Pinpoint the cell where the given text exists, returning its [x, y] midpoint coordinate. 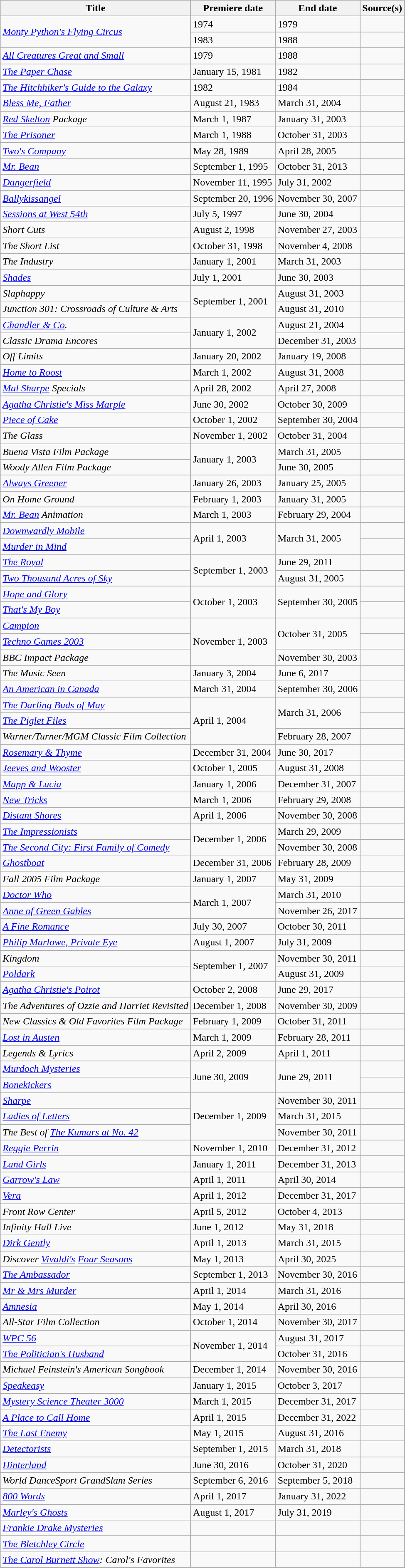
June 30, 2016 [233, 1464]
September 30, 2005 [318, 602]
November 30, 2007 [318, 198]
January 1, 2006 [233, 784]
Frankie Drake Mysteries [96, 1528]
June 6, 2017 [318, 673]
The Carol Burnett Show: Carol's Favorites [96, 1560]
September 1, 2003 [233, 570]
A Fine Romance [96, 926]
1983 [233, 40]
December 31, 2004 [233, 752]
April 30, 2025 [318, 1259]
August 21, 2004 [318, 325]
Classic Drama Encores [96, 341]
June 29, 2017 [318, 990]
The Piglet Files [96, 721]
January 3, 2004 [233, 673]
Marley's Ghosts [96, 1512]
January 25, 2005 [318, 483]
March 1, 2003 [233, 515]
Ghostboat [96, 863]
January 15, 1981 [233, 72]
WPC 56 [96, 1338]
May 1, 2015 [233, 1433]
Off Limits [96, 356]
April 1, 2015 [233, 1417]
January 1, 2002 [233, 333]
December 1, 2009 [233, 1116]
Philip Marlowe, Private Eye [96, 942]
April 1, 2014 [233, 1291]
1974 [233, 24]
The Prisoner [96, 135]
1984 [318, 87]
Speakeasy [96, 1385]
February 29, 2008 [318, 800]
February 29, 2004 [318, 515]
April 1, 2012 [233, 1195]
August 31, 2010 [318, 309]
Doctor Who [96, 895]
April 30, 2016 [318, 1306]
April 1, 2004 [233, 721]
Chandler & Co. [96, 325]
Two Thousand Acres of Sky [96, 578]
October 1, 2014 [233, 1322]
On Home Ground [96, 499]
The Darling Buds of May [96, 705]
April 2, 2009 [233, 1053]
June 30, 2005 [318, 467]
Campion [96, 626]
October 30, 2009 [318, 404]
August 31, 2016 [318, 1433]
End date [318, 8]
March 31, 2010 [318, 895]
BBC Impact Package [96, 657]
April 1, 2006 [233, 816]
September 1, 2007 [233, 966]
April 5, 2012 [233, 1212]
December 1, 2006 [233, 839]
The Music Seen [96, 673]
April 28, 2002 [233, 388]
A Place to Call Home [96, 1417]
Land Girls [96, 1164]
Amnesia [96, 1306]
November 30, 2003 [318, 657]
January 1, 2007 [233, 879]
Sharpe [96, 1101]
September 1, 2013 [233, 1275]
April 30, 2014 [318, 1180]
February 28, 2011 [318, 1037]
September 1, 2015 [233, 1449]
Hinterland [96, 1464]
Michael Feinstein's American Songbook [96, 1370]
The Last Enemy [96, 1433]
December 31, 2007 [318, 784]
April 28, 2005 [318, 151]
November 1, 2014 [233, 1346]
July 31, 2019 [318, 1512]
October 1, 2003 [233, 602]
Fall 2005 Film Package [96, 879]
June 30, 2009 [233, 1077]
May 28, 1989 [233, 151]
The Bletchley Circle [96, 1544]
That's My Boy [96, 610]
Junction 301: Crossroads of Culture & Arts [96, 309]
December 31, 2003 [318, 341]
October 31, 2016 [318, 1354]
Murdoch Mysteries [96, 1069]
October 31, 2011 [318, 1021]
June 30, 2003 [318, 277]
Title [96, 8]
Warner/Turner/MGM Classic Film Collection [96, 737]
Garrow's Law [96, 1180]
July 1, 2001 [233, 277]
Buena Vista Film Package [96, 451]
November 30, 2009 [318, 1006]
February 28, 2009 [318, 863]
November 1, 2002 [233, 435]
The Royal [96, 562]
March 1, 1988 [233, 135]
October 31, 2004 [318, 435]
November 26, 2017 [318, 910]
March 1, 2006 [233, 800]
January 19, 2008 [318, 356]
June 30, 2004 [318, 214]
November 30, 2017 [318, 1322]
March 1, 2009 [233, 1037]
June 1, 2012 [233, 1227]
Detectorists [96, 1449]
Two's Company [96, 151]
August 21, 1983 [233, 103]
Techno Games 2003 [96, 641]
Infinity Hall Live [96, 1227]
Home to Roost [96, 372]
March 1, 1987 [233, 119]
Legends & Lyrics [96, 1053]
Ballykissangel [96, 198]
January 1, 2003 [233, 459]
Mr. Bean Animation [96, 515]
January 20, 2002 [233, 356]
March 29, 2009 [318, 831]
World DanceSport GrandSlam Series [96, 1481]
September 1, 1995 [233, 166]
Agatha Christie's Poirot [96, 990]
October 3, 2017 [318, 1385]
May 1, 2013 [233, 1259]
March 31, 2003 [318, 262]
January 31, 2005 [318, 499]
October 31, 2020 [318, 1464]
The Glass [96, 435]
Agatha Christie's Miss Marple [96, 404]
Mr & Mrs Murder [96, 1291]
Dirk Gently [96, 1243]
August 1, 2017 [233, 1512]
Rosemary & Thyme [96, 752]
March 31, 2016 [318, 1291]
August 31, 2009 [318, 974]
July 5, 1997 [233, 214]
November 1, 2003 [233, 641]
May 1, 2014 [233, 1306]
October 1, 2002 [233, 420]
July 31, 2009 [318, 942]
December 1, 2014 [233, 1370]
December 31, 2013 [318, 1164]
April 27, 2008 [318, 388]
New Classics & Old Favorites Film Package [96, 1021]
April 1, 2003 [233, 539]
May 31, 2018 [318, 1227]
February 1, 2003 [233, 499]
The Politician's Husband [96, 1354]
Mal Sharpe Specials [96, 388]
Premiere date [233, 8]
January 1, 2011 [233, 1164]
September 6, 2016 [233, 1481]
The Industry [96, 262]
November 11, 1995 [233, 182]
January 26, 2003 [233, 483]
June 30, 2017 [318, 752]
August 31, 2017 [318, 1338]
January 31, 2022 [318, 1496]
November 1, 2010 [233, 1148]
March 1, 2007 [233, 903]
Piece of Cake [96, 420]
The Adventures of Ozzie and Harriet Revisited [96, 1006]
October 31, 2003 [318, 135]
October 31, 2005 [318, 633]
800 Words [96, 1496]
Shades [96, 277]
October 30, 2011 [318, 926]
Woody Allen Film Package [96, 467]
January 31, 2003 [318, 119]
December 1, 2008 [233, 1006]
October 31, 2013 [318, 166]
Ladies of Letters [96, 1116]
Slaphappy [96, 293]
Distant Shores [96, 816]
Dangerfield [96, 182]
Mystery Science Theater 3000 [96, 1401]
Always Greener [96, 483]
The Best of The Kumars at No. 42 [96, 1132]
All-Star Film Collection [96, 1322]
The Paper Chase [96, 72]
Bless Me, Father [96, 103]
October 2, 2008 [233, 990]
Sessions at West 54th [96, 214]
The Hitchhiker's Guide to the Galaxy [96, 87]
September 1, 2001 [233, 301]
August 31, 2003 [318, 293]
The Impressionists [96, 831]
Lost in Austen [96, 1037]
Murder in Mind [96, 547]
December 31, 2012 [318, 1148]
Vera [96, 1195]
Downwardly Mobile [96, 531]
Source(s) [383, 8]
March 1, 2002 [233, 372]
February 28, 2007 [318, 737]
March 31, 2018 [318, 1449]
November 4, 2008 [318, 246]
August 1, 2007 [233, 942]
May 31, 2009 [318, 879]
February 1, 2009 [233, 1021]
Red Skelton Package [96, 119]
An American in Canada [96, 689]
Kingdom [96, 958]
New Tricks [96, 800]
Anne of Green Gables [96, 910]
The Short List [96, 246]
The Ambassador [96, 1275]
June 30, 2002 [233, 404]
March 31, 2006 [318, 713]
The Second City: First Family of Comedy [96, 847]
Mapp & Lucia [96, 784]
Front Row Center [96, 1212]
August 2, 1998 [233, 230]
September 5, 2018 [318, 1481]
October 31, 1998 [233, 246]
March 1, 2015 [233, 1401]
July 31, 2002 [318, 182]
September 30, 2004 [318, 420]
August 31, 2005 [318, 578]
Jeeves and Wooster [96, 768]
Mr. Bean [96, 166]
December 31, 2006 [233, 863]
September 20, 1996 [233, 198]
Monty Python's Flying Circus [96, 32]
All Creatures Great and Small [96, 56]
January 1, 2015 [233, 1385]
Poldark [96, 974]
October 1, 2005 [233, 768]
December 31, 2022 [318, 1417]
September 30, 2006 [318, 689]
Hope and Glory [96, 594]
January 1, 2001 [233, 262]
Short Cuts [96, 230]
July 30, 2007 [233, 926]
Reggie Perrin [96, 1148]
October 4, 2013 [318, 1212]
November 27, 2003 [318, 230]
April 1, 2013 [233, 1243]
Discover Vivaldi's Four Seasons [96, 1259]
Bonekickers [96, 1085]
April 1, 2017 [233, 1496]
